Extract the (X, Y) coordinate from the center of the cell holding the provided text.  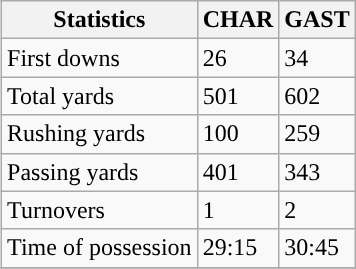
GAST (317, 20)
1 (238, 210)
Time of possession (100, 248)
34 (317, 58)
Turnovers (100, 210)
30:45 (317, 248)
259 (317, 134)
26 (238, 58)
2 (317, 210)
CHAR (238, 20)
Total yards (100, 96)
Statistics (100, 20)
Rushing yards (100, 134)
401 (238, 172)
100 (238, 134)
First downs (100, 58)
Passing yards (100, 172)
501 (238, 96)
29:15 (238, 248)
602 (317, 96)
343 (317, 172)
